Extract the [X, Y] coordinate from the center of the cell holding the provided text.  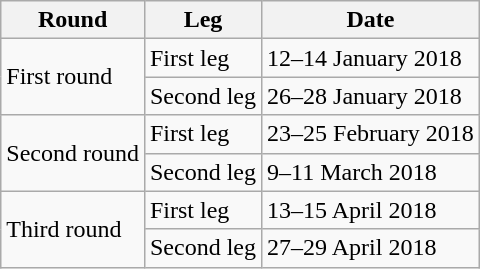
9–11 March 2018 [371, 172]
Second round [73, 153]
Third round [73, 229]
First round [73, 77]
27–29 April 2018 [371, 248]
Leg [202, 20]
23–25 February 2018 [371, 134]
12–14 January 2018 [371, 58]
26–28 January 2018 [371, 96]
Round [73, 20]
Date [371, 20]
13–15 April 2018 [371, 210]
